For the text-containing cell, return its midpoint in (X, Y) coordinate format. 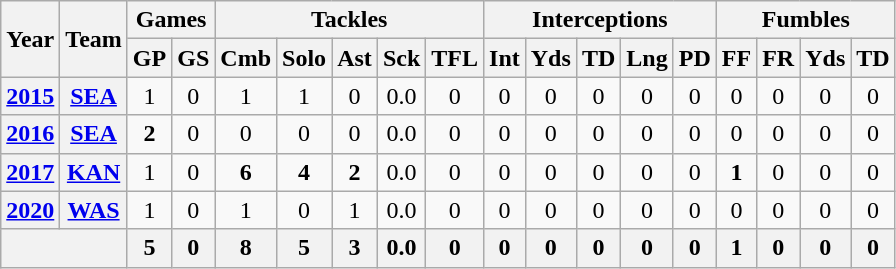
Sck (401, 58)
Team (94, 39)
Solo (304, 58)
3 (355, 248)
Int (505, 58)
GP (149, 58)
Cmb (246, 58)
8 (246, 248)
2020 (30, 210)
Fumbles (806, 20)
Year (30, 39)
PD (694, 58)
Lng (647, 58)
Tackles (350, 20)
6 (246, 172)
2017 (30, 172)
FF (736, 58)
TFL (455, 58)
GS (194, 58)
Interceptions (600, 20)
Games (170, 20)
Ast (355, 58)
2016 (30, 134)
2015 (30, 96)
KAN (94, 172)
WAS (94, 210)
FR (778, 58)
4 (304, 172)
